From the cell containing the given text, extract its center point as [x, y] coordinate. 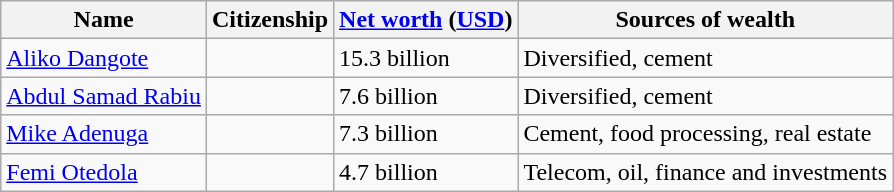
Abdul Samad Rabiu [104, 96]
Name [104, 20]
Citizenship [270, 20]
Mike Adenuga [104, 134]
7.3 billion [426, 134]
Net worth (USD) [426, 20]
Femi Otedola [104, 172]
Sources of wealth [706, 20]
Cement, food processing, real estate [706, 134]
15.3 billion [426, 58]
Aliko Dangote [104, 58]
4.7 billion [426, 172]
7.6 billion [426, 96]
Telecom, oil, finance and investments [706, 172]
